Return [x, y] of the center of cell containing provided text 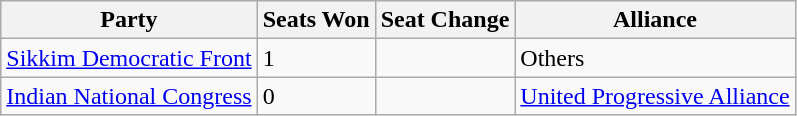
Alliance [655, 20]
1 [316, 58]
Seats Won [316, 20]
Indian National Congress [129, 96]
United Progressive Alliance [655, 96]
Party [129, 20]
Sikkim Democratic Front [129, 58]
Seat Change [445, 20]
Others [655, 58]
0 [316, 96]
